Identify which cell holds the provided text, then report its (x, y) central coordinate. 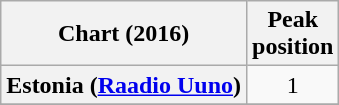
1 (293, 85)
Estonia (Raadio Uuno) (124, 85)
Peakposition (293, 34)
Chart (2016) (124, 34)
